Identify which cell holds the provided text, then report its (x, y) central coordinate. 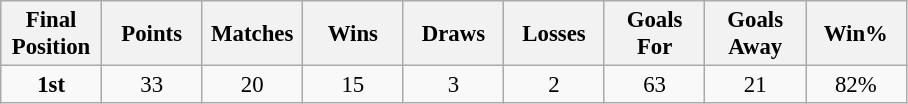
1st (52, 85)
82% (856, 85)
20 (252, 85)
Matches (252, 34)
21 (756, 85)
Final Position (52, 34)
Goals For (654, 34)
Wins (354, 34)
63 (654, 85)
3 (454, 85)
33 (152, 85)
15 (354, 85)
Win% (856, 34)
Goals Away (756, 34)
2 (554, 85)
Draws (454, 34)
Losses (554, 34)
Points (152, 34)
